Capture the cell that displays the provided text and extract its [x, y] central coordinate. 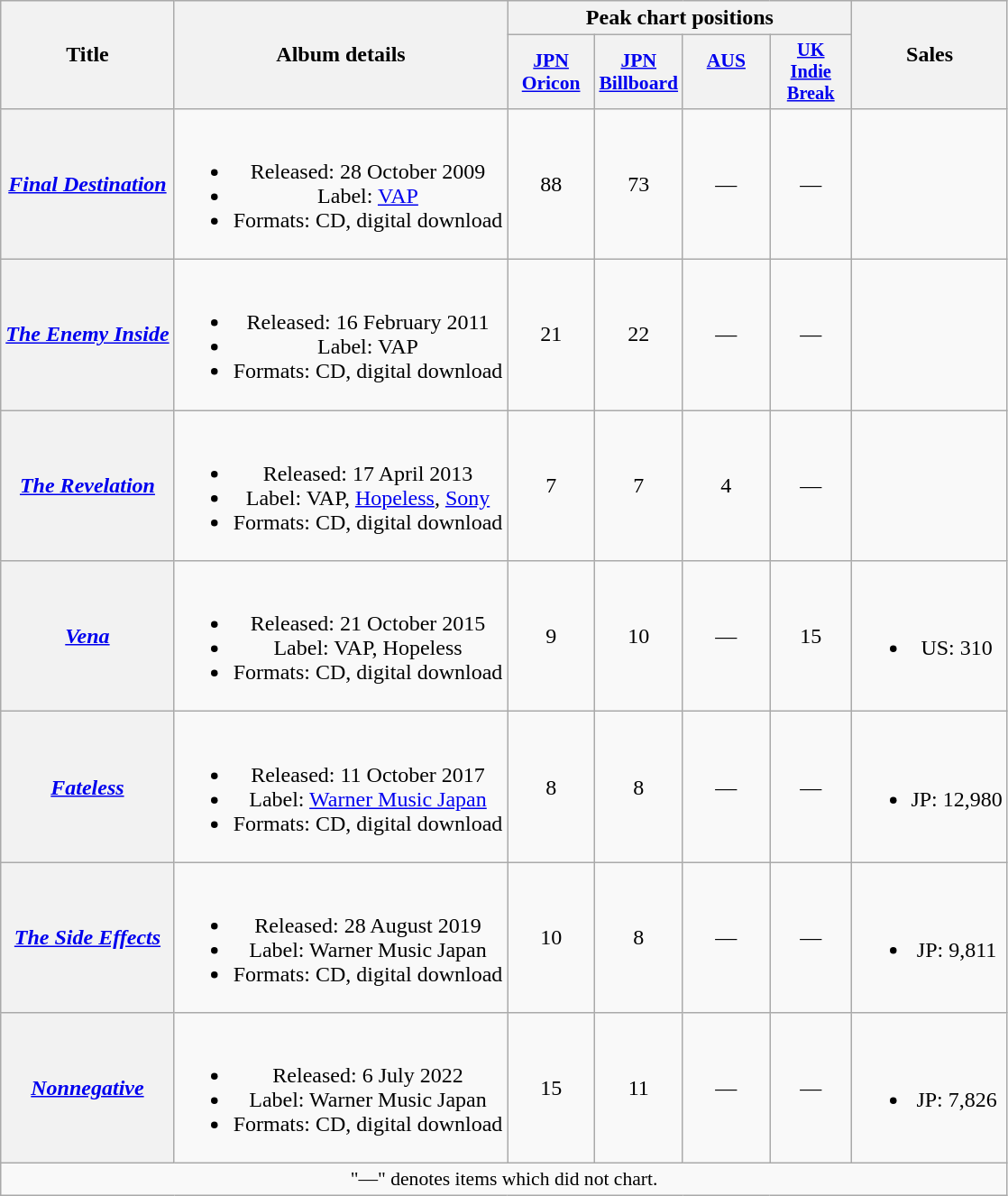
Released: 28 October 2009Label: VAPFormats: CD, digital download [341, 184]
JPNOricon [552, 72]
Final Destination [87, 184]
JP: 7,826 [930, 1088]
4 [727, 485]
11 [638, 1088]
Released: 11 October 2017Label: Warner Music JapanFormats: CD, digital download [341, 787]
Vena [87, 637]
Sales [930, 55]
JP: 12,980 [930, 787]
88 [552, 184]
Released: 21 October 2015Label: VAP, HopelessFormats: CD, digital download [341, 637]
Released: 6 July 2022Label: Warner Music JapanFormats: CD, digital download [341, 1088]
UKIndieBreak [811, 72]
Album details [341, 55]
Released: 16 February 2011Label: VAPFormats: CD, digital download [341, 336]
22 [638, 336]
AUS [727, 72]
Released: 28 August 2019Label: Warner Music JapanFormats: CD, digital download [341, 938]
JPNBillboard [638, 72]
The Enemy Inside [87, 336]
73 [638, 184]
The Side Effects [87, 938]
21 [552, 336]
The Revelation [87, 485]
JP: 9,811 [930, 938]
Fateless [87, 787]
Title [87, 55]
Released: 17 April 2013Label: VAP, Hopeless, SonyFormats: CD, digital download [341, 485]
US: 310 [930, 637]
Peak chart positions [680, 18]
Nonnegative [87, 1088]
"—" denotes items which did not chart. [505, 1180]
9 [552, 637]
